Locate the cell with the specified text and output its (X, Y) center coordinate. 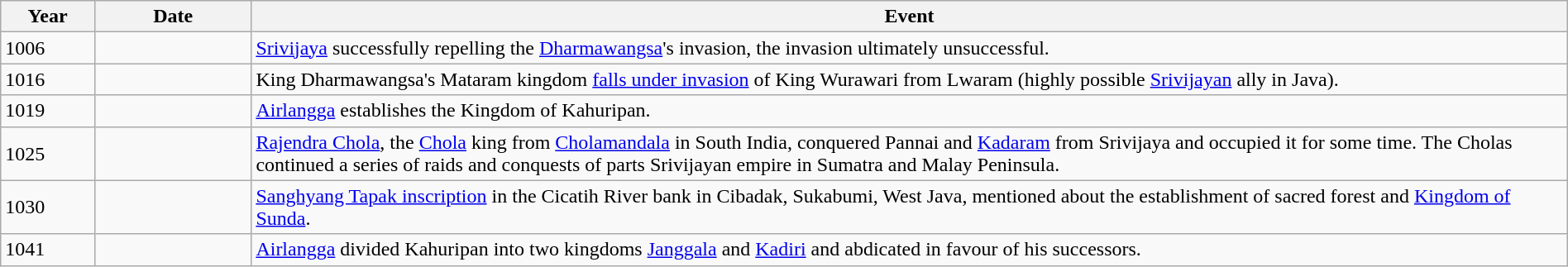
Date (172, 17)
Srivijaya successfully repelling the Dharmawangsa's invasion, the invasion ultimately unsuccessful. (910, 48)
Event (910, 17)
Airlangga divided Kahuripan into two kingdoms Janggala and Kadiri and abdicated in favour of his successors. (910, 250)
1030 (48, 207)
1006 (48, 48)
1019 (48, 111)
Airlangga establishes the Kingdom of Kahuripan. (910, 111)
King Dharmawangsa's Mataram kingdom falls under invasion of King Wurawari from Lwaram (highly possible Srivijayan ally in Java). (910, 79)
1041 (48, 250)
1016 (48, 79)
Year (48, 17)
1025 (48, 154)
